For the text-containing cell, return its midpoint in (x, y) coordinate format. 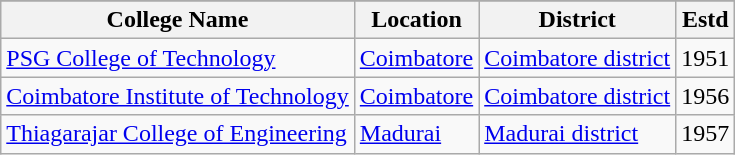
District (578, 20)
1956 (706, 96)
Estd (706, 20)
Madurai district (578, 134)
Thiagarajar College of Engineering (178, 134)
Location (416, 20)
Coimbatore Institute of Technology (178, 96)
PSG College of Technology (178, 58)
College Name (178, 20)
1957 (706, 134)
Madurai (416, 134)
1951 (706, 58)
